Scan for the cell matching the given text and deliver its [X, Y] coordinate at center. 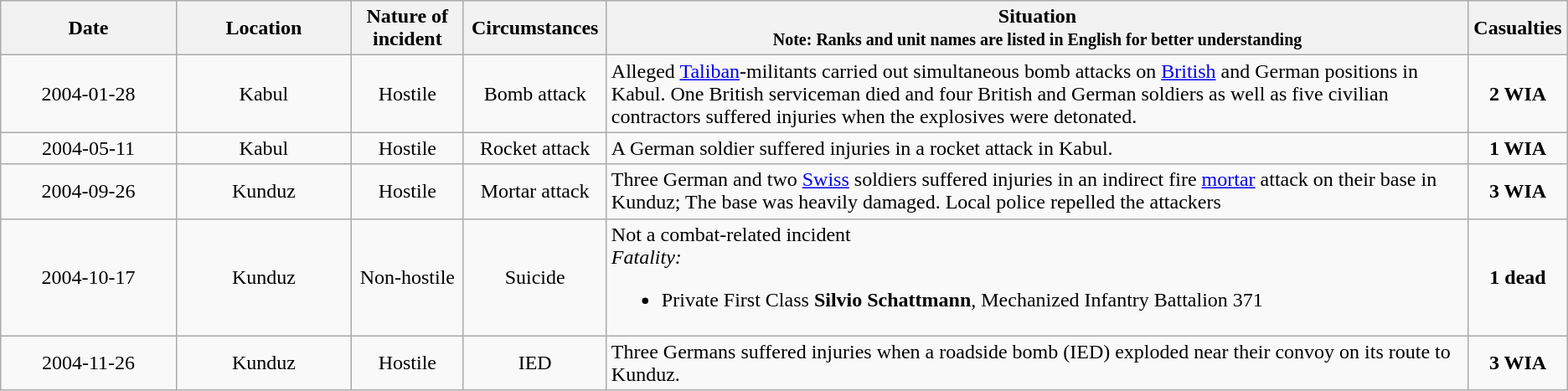
1 WIA [1518, 148]
2004-11-26 [89, 363]
Suicide [534, 277]
Date [89, 28]
Rocket attack [534, 148]
2004-09-26 [89, 191]
Location [263, 28]
Non-hostile [407, 277]
Three Germans suffered injuries when a roadside bomb (IED) exploded near their convoy on its route to Kunduz. [1037, 363]
Bomb attack [534, 94]
Circumstances [534, 28]
IED [534, 363]
2004-01-28 [89, 94]
Casualties [1518, 28]
Nature of incident [407, 28]
SituationNote: Ranks and unit names are listed in English for better understanding [1037, 28]
2004-05-11 [89, 148]
1 dead [1518, 277]
2 WIA [1518, 94]
A German soldier suffered injuries in a rocket attack in Kabul. [1037, 148]
Mortar attack [534, 191]
2004-10-17 [89, 277]
Not a combat-related incidentFatality:Private First Class Silvio Schattmann, Mechanized Infantry Battalion 371 [1037, 277]
